For the text-containing cell, return its midpoint in [x, y] coordinate format. 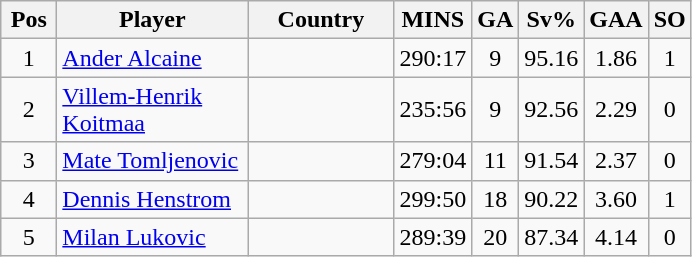
290:17 [433, 58]
2 [29, 110]
Sv% [552, 20]
1.86 [616, 58]
GAA [616, 20]
Milan Lukovic [152, 237]
Mate Tomljenovic [152, 161]
279:04 [433, 161]
3.60 [616, 199]
Villem-Henrik Koitmaa [152, 110]
87.34 [552, 237]
235:56 [433, 110]
GA [496, 20]
11 [496, 161]
5 [29, 237]
90.22 [552, 199]
Ander Alcaine [152, 58]
2.29 [616, 110]
SO [670, 20]
289:39 [433, 237]
95.16 [552, 58]
MINS [433, 20]
299:50 [433, 199]
20 [496, 237]
4.14 [616, 237]
91.54 [552, 161]
18 [496, 199]
Player [152, 20]
Pos [29, 20]
Country [321, 20]
4 [29, 199]
92.56 [552, 110]
Dennis Henstrom [152, 199]
3 [29, 161]
2.37 [616, 161]
